Search for the cell housing the specified text and yield its (x, y) center coordinate. 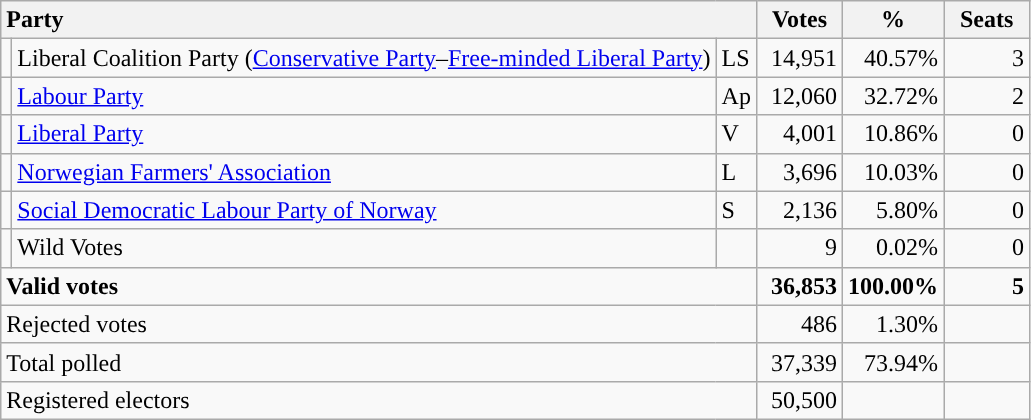
100.00% (894, 286)
10.86% (894, 134)
Norwegian Farmers' Association (364, 172)
1.30% (894, 324)
LS (736, 58)
12,060 (799, 96)
Liberal Coalition Party (Conservative Party–Free-minded Liberal Party) (364, 58)
Valid votes (379, 286)
5 (987, 286)
Ap (736, 96)
% (894, 20)
L (736, 172)
Liberal Party (364, 134)
37,339 (799, 362)
4,001 (799, 134)
3,696 (799, 172)
14,951 (799, 58)
2,136 (799, 210)
Registered electors (379, 400)
73.94% (894, 362)
Social Democratic Labour Party of Norway (364, 210)
V (736, 134)
Seats (987, 20)
Votes (799, 20)
3 (987, 58)
9 (799, 248)
0.02% (894, 248)
Total polled (379, 362)
32.72% (894, 96)
Party (379, 20)
40.57% (894, 58)
Labour Party (364, 96)
5.80% (894, 210)
Wild Votes (364, 248)
36,853 (799, 286)
Rejected votes (379, 324)
50,500 (799, 400)
10.03% (894, 172)
486 (799, 324)
S (736, 210)
2 (987, 96)
